Capture the cell that displays the provided text and extract its [X, Y] central coordinate. 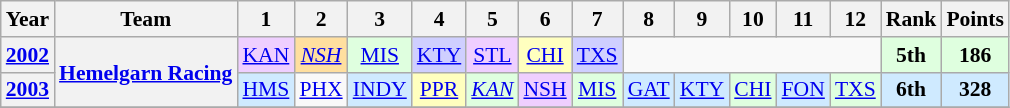
4 [439, 19]
6 [544, 19]
186 [975, 55]
INDY [380, 90]
11 [804, 19]
PHX [320, 90]
Year [28, 19]
328 [975, 90]
HMS [266, 90]
5 [492, 19]
2003 [28, 90]
6th [912, 90]
PPR [439, 90]
2002 [28, 55]
Team [146, 19]
2 [320, 19]
9 [702, 19]
12 [856, 19]
10 [752, 19]
1 [266, 19]
STL [492, 55]
Rank [912, 19]
Points [975, 19]
Hemelgarn Racing [146, 72]
FON [804, 90]
5th [912, 55]
GAT [649, 90]
7 [598, 19]
3 [380, 19]
8 [649, 19]
